Scan for the cell matching the given text and deliver its (X, Y) coordinate at center. 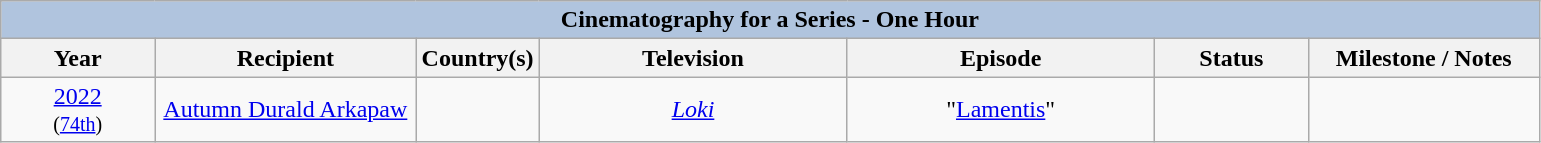
Cinematography for a Series - One Hour (770, 20)
Year (78, 58)
Milestone / Notes (1424, 58)
2022(74th) (78, 110)
Country(s) (478, 58)
Autumn Durald Arkapaw (286, 110)
Status (1231, 58)
Television (693, 58)
Episode (1001, 58)
Recipient (286, 58)
Loki (693, 110)
"Lamentis" (1001, 110)
